Extract the [X, Y] coordinate from the center of the cell holding the provided text.  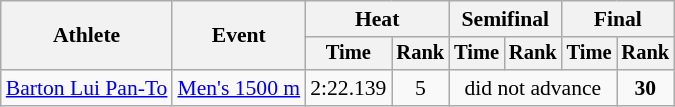
Men's 1500 m [238, 88]
Athlete [87, 36]
Heat [377, 19]
Barton Lui Pan-To [87, 88]
2:22.139 [348, 88]
30 [645, 88]
Final [618, 19]
Event [238, 36]
did not advance [532, 88]
Semifinal [505, 19]
5 [421, 88]
